Find where the given text appears and provide that cell's center as (X, Y) coordinate. 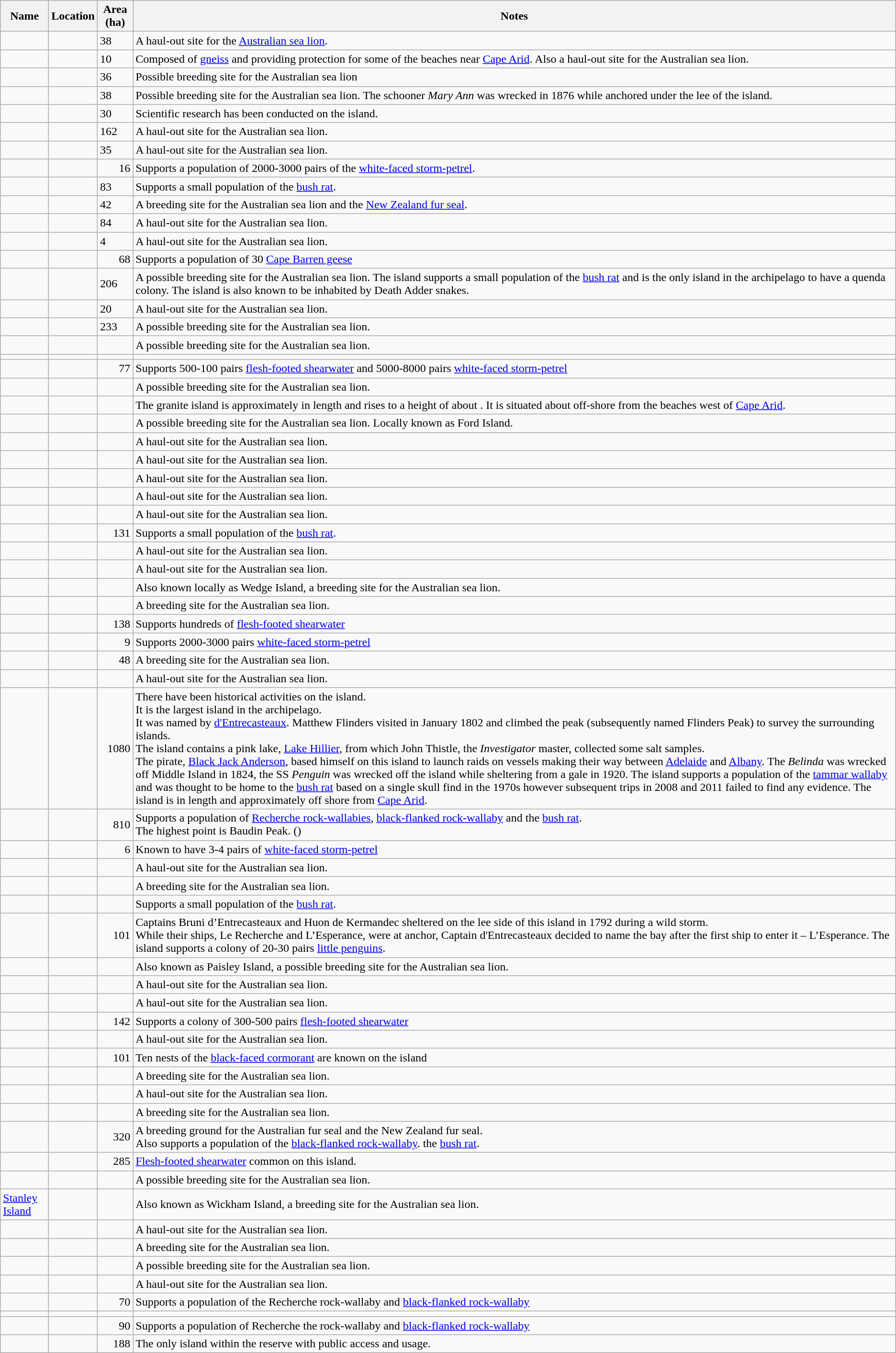
Flesh-footed shearwater common on this island. (514, 1161)
The granite island is approximately in length and rises to a height of about . It is situated about off-shore from the beaches west of Cape Arid. (514, 405)
70 (115, 1302)
138 (115, 624)
1080 (115, 748)
Scientific research has been conducted on the island. (514, 113)
A breeding site for the Australian sea lion and the New Zealand fur seal. (514, 204)
Possible breeding site for the Australian sea lion. The schooner Mary Ann was wrecked in 1876 while anchored under the lee of the island. (514, 95)
Also known locally as Wedge Island, a breeding site for the Australian sea lion. (514, 587)
10 (115, 59)
206 (115, 284)
Area (ha) (115, 16)
233 (115, 327)
84 (115, 223)
Supports a colony of 300-500 pairs flesh-footed shearwater (514, 1021)
Also known as Paisley Island, a possible breeding site for the Australian sea lion. (514, 967)
30 (115, 113)
Supports a population of 30 Cape Barren geese (514, 259)
20 (115, 309)
4 (115, 241)
Supports 500-100 pairs flesh-footed shearwater and 5000-8000 pairs white-faced storm-petrel (514, 369)
Stanley Island (25, 1205)
Also known as Wickham Island, a breeding site for the Australian sea lion. (514, 1205)
Supports 2000-3000 pairs white-faced storm-petrel (514, 642)
131 (115, 533)
Supports hundreds of flesh-footed shearwater (514, 624)
The only island within the reserve with public access and usage. (514, 1344)
36 (115, 77)
Composed of gneiss and providing protection for some of the beaches near Cape Arid. Also a haul-out site for the Australian sea lion. (514, 59)
Possible breeding site for the Australian sea lion (514, 77)
320 (115, 1137)
Name (25, 16)
Notes (514, 16)
6 (115, 849)
285 (115, 1161)
68 (115, 259)
Ten nests of the black-faced cormorant are known on the island (514, 1058)
Supports a population of Recherche the rock-wallaby and black-flanked rock-wallaby (514, 1326)
42 (115, 204)
Supports a population of the Recherche rock-wallaby and black-flanked rock-wallaby (514, 1302)
A possible breeding site for the Australian sea lion. Locally known as Ford Island. (514, 423)
188 (115, 1344)
77 (115, 369)
16 (115, 168)
35 (115, 150)
9 (115, 642)
Location (73, 16)
162 (115, 132)
Known to have 3-4 pairs of white-faced storm-petrel (514, 849)
90 (115, 1326)
142 (115, 1021)
Supports a population of 2000-3000 pairs of the white-faced storm-petrel. (514, 168)
810 (115, 824)
48 (115, 660)
Supports a population of Recherche rock-wallabies, black-flanked rock-wallaby and the bush rat.The highest point is Baudin Peak. () (514, 824)
83 (115, 186)
